Search for the cell housing the specified text and yield its (X, Y) center coordinate. 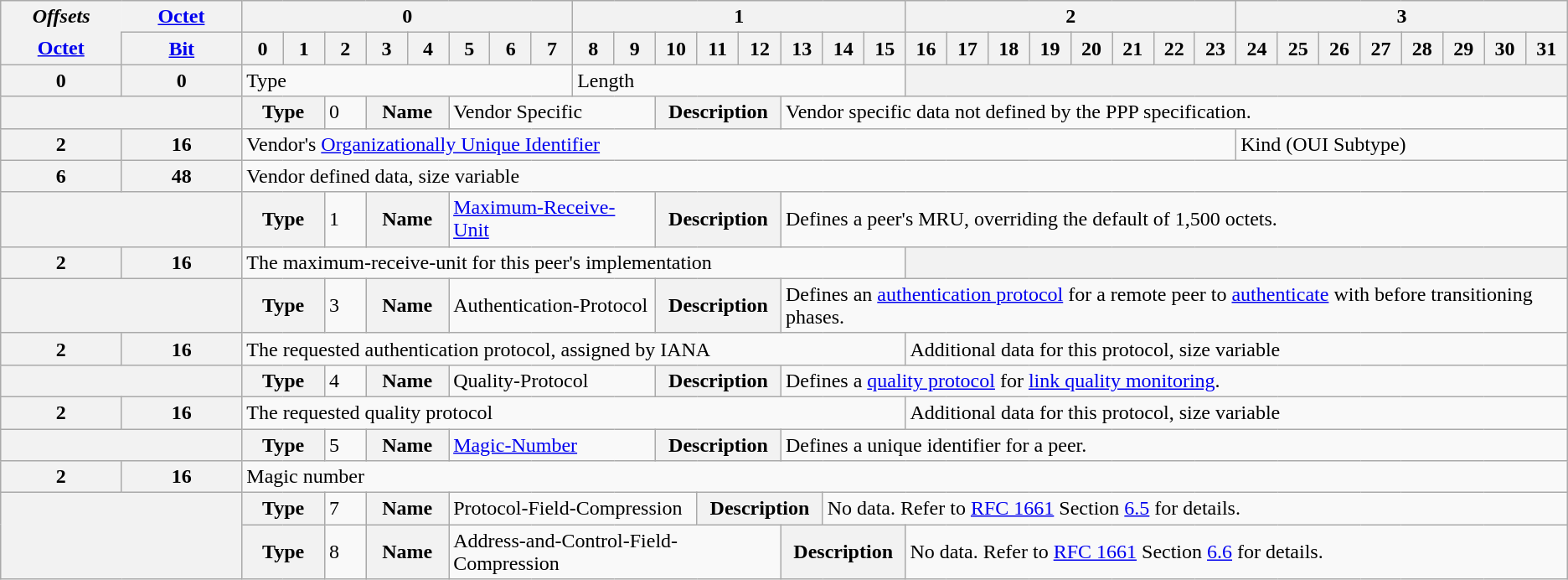
27 (1380, 49)
Maximum-Receive-Unit (553, 220)
26 (1338, 49)
Defines a quality protocol for link quality monitoring. (1174, 381)
11 (718, 49)
Authentication-Protocol (553, 305)
25 (1298, 49)
Vendor specific data not defined by the PPP specification. (1174, 112)
The requested quality protocol (574, 412)
30 (1504, 49)
29 (1464, 49)
Bit (182, 49)
19 (1050, 49)
No data. Refer to RFC 1661 Section 6.5 for details. (1194, 509)
Vendor's Organizationally Unique Identifier (739, 144)
14 (843, 49)
Quality-Protocol (553, 381)
9 (635, 49)
Vendor Specific (553, 112)
20 (1091, 49)
Offsets (61, 17)
24 (1256, 49)
No data. Refer to RFC 1661 Section 6.6 for details. (1236, 552)
Kind (OUI Subtype) (1402, 144)
10 (675, 49)
21 (1132, 49)
Defines an authentication protocol for a remote peer to authenticate with before transitioning phases. (1174, 305)
Magic-Number (553, 445)
13 (802, 49)
Defines a unique identifier for a peer. (1174, 445)
15 (885, 49)
17 (967, 49)
The maximum-receive-unit for this peer's implementation (574, 262)
12 (759, 49)
The requested authentication protocol, assigned by IANA (574, 349)
23 (1215, 49)
18 (1008, 49)
Length (739, 80)
28 (1422, 49)
Defines a peer's MRU, overriding the default of 1,500 octets. (1174, 220)
22 (1174, 49)
Magic number (905, 477)
48 (182, 176)
Vendor defined data, size variable (905, 176)
Protocol-Field-Compression (573, 509)
Address-and-Control-Field-Compression (615, 552)
31 (1546, 49)
